Return (x, y) of the center of cell containing provided text 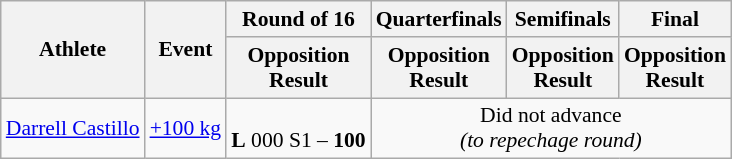
+100 kg (186, 128)
Did not advance(to repechage round) (551, 128)
Semifinals (563, 19)
Round of 16 (298, 19)
L 000 S1 – 100 (298, 128)
Quarterfinals (439, 19)
Event (186, 50)
Final (675, 19)
Darrell Castillo (73, 128)
Athlete (73, 50)
